Search for the cell housing the specified text and yield its (X, Y) center coordinate. 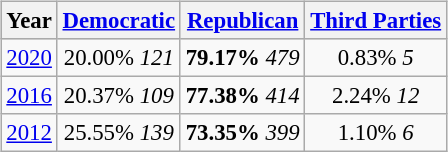
77.38% 414 (242, 96)
20.00% 121 (118, 58)
2020 (29, 58)
Third Parties (376, 21)
2016 (29, 96)
0.83% 5 (376, 58)
79.17% 479 (242, 58)
20.37% 109 (118, 96)
Republican (242, 21)
2012 (29, 133)
2.24% 12 (376, 96)
1.10% 6 (376, 133)
25.55% 139 (118, 133)
73.35% 399 (242, 133)
Year (29, 21)
Democratic (118, 21)
